For the text-containing cell, return its midpoint in (X, Y) coordinate format. 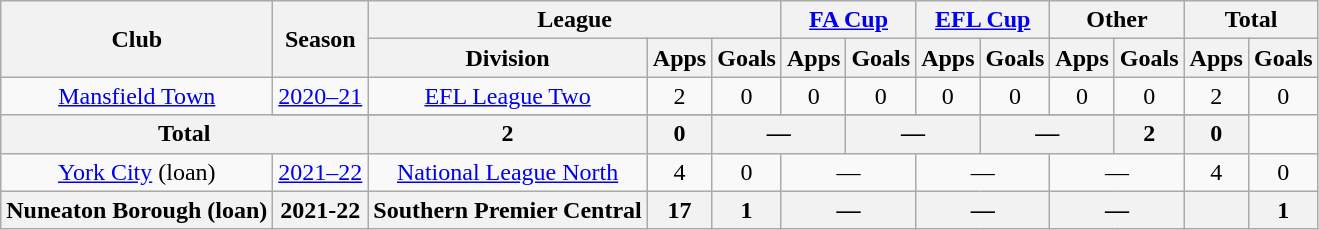
Division (508, 58)
2021-22 (320, 210)
Club (137, 39)
2020–21 (320, 96)
Season (320, 39)
Other (1117, 20)
EFL Cup (983, 20)
FA Cup (848, 20)
Mansfield Town (137, 96)
National League North (508, 172)
17 (679, 210)
Southern Premier Central (508, 210)
League (575, 20)
York City (loan) (137, 172)
2021–22 (320, 172)
Nuneaton Borough (loan) (137, 210)
EFL League Two (508, 96)
